Search for the cell housing the specified text and yield its [X, Y] center coordinate. 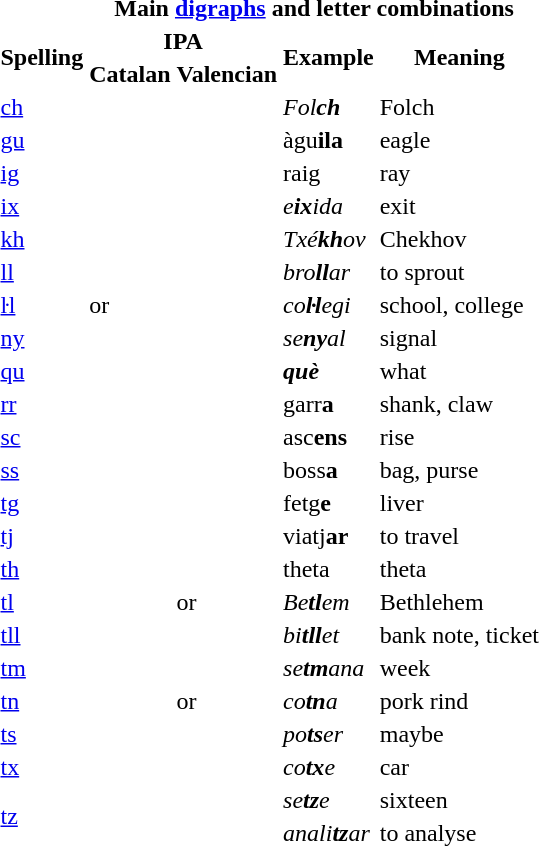
Example [329, 58]
Betlem [329, 602]
viatjar [329, 536]
bitllet [329, 635]
cotna [329, 701]
Txékhov [329, 239]
garra [329, 404]
potser [329, 734]
què [329, 371]
cotxe [329, 767]
setze [329, 800]
raig [329, 173]
Valencian [226, 74]
Catalan [130, 74]
senyal [329, 338]
àguila [329, 140]
coŀlegi [329, 305]
bossa [329, 470]
setmana [329, 668]
eixida [329, 206]
brollar [329, 272]
Folch [329, 107]
fetge [329, 503]
IPA [184, 41]
ascens [329, 437]
theta [329, 569]
